Output the (x, y) coordinate of the center of the cell containing the given text.  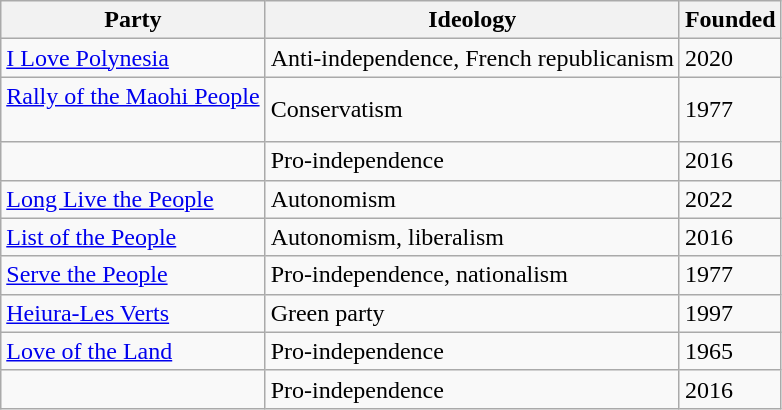
List of the People (133, 237)
1965 (730, 351)
Autonomism, liberalism (472, 237)
Long Live the People (133, 199)
2022 (730, 199)
2020 (730, 58)
Founded (730, 20)
Conservatism (472, 110)
Anti-independence, French republicanism (472, 58)
Ideology (472, 20)
Party (133, 20)
Heiura-Les Verts (133, 313)
I Love Polynesia (133, 58)
Rally of the Maohi People (133, 110)
Serve the People (133, 275)
1997 (730, 313)
Autonomism (472, 199)
Pro-independence, nationalism (472, 275)
Green party (472, 313)
Love of the Land (133, 351)
